Scan for the cell matching the given text and deliver its [x, y] coordinate at center. 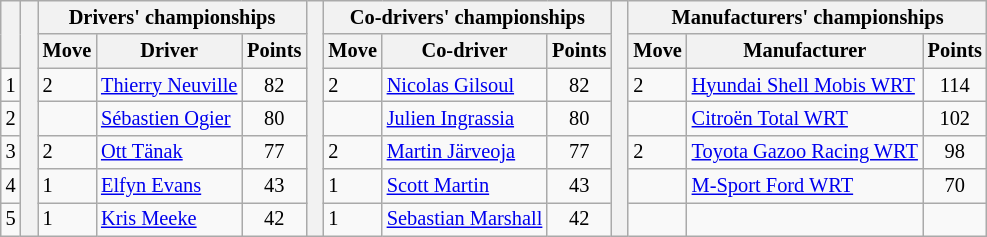
Co-drivers' championships [467, 17]
Sébastien Ogier [169, 118]
Co-driver [464, 51]
Scott Martin [464, 186]
102 [955, 118]
3 [11, 152]
Sebastian Marshall [464, 219]
Ott Tänak [169, 152]
Toyota Gazoo Racing WRT [805, 152]
4 [11, 186]
Drivers' championships [172, 17]
M-Sport Ford WRT [805, 186]
98 [955, 152]
Elfyn Evans [169, 186]
Driver [169, 51]
Citroën Total WRT [805, 118]
5 [11, 219]
Hyundai Shell Mobis WRT [805, 85]
Martin Järveoja [464, 152]
Nicolas Gilsoul [464, 85]
70 [955, 186]
Thierry Neuville [169, 85]
114 [955, 85]
Manufacturers' championships [807, 17]
Manufacturer [805, 51]
Julien Ingrassia [464, 118]
Kris Meeke [169, 219]
